Pinpoint the cell where the given text exists, returning its (X, Y) midpoint coordinate. 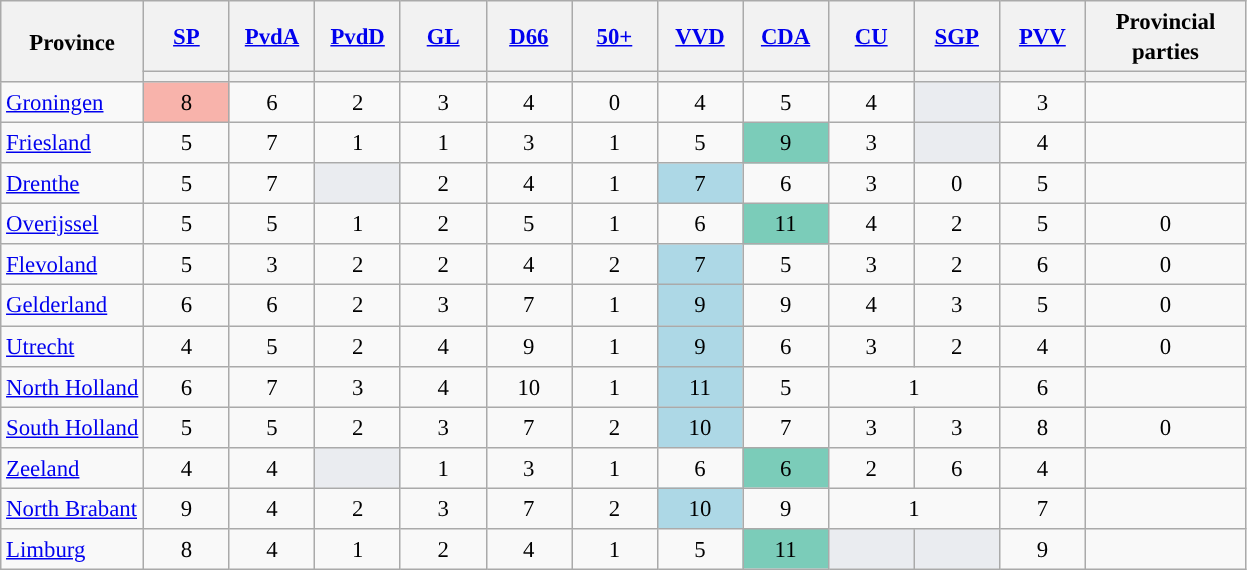
Overijssel (72, 224)
South Holland (72, 428)
North Holland (72, 386)
Gelderland (72, 306)
PVV (1043, 36)
Drenthe (72, 184)
Zeeland (72, 468)
SGP (957, 36)
PvdD (358, 36)
Province (72, 42)
D66 (529, 36)
Utrecht (72, 346)
SP (187, 36)
Limburg (72, 550)
Flevoland (72, 264)
North Brabant (72, 508)
Groningen (72, 102)
Friesland (72, 144)
Provincial parties (1166, 36)
VVD (700, 36)
GL (443, 36)
50+ (615, 36)
PvdA (272, 36)
CDA (786, 36)
CU (871, 36)
